From the cell containing the given text, extract its center point as [X, Y] coordinate. 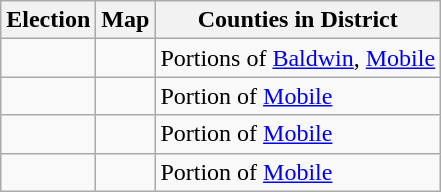
Portions of Baldwin, Mobile [298, 58]
Map [126, 20]
Counties in District [298, 20]
Election [48, 20]
